Provide the [x, y] coordinate of the cell's center where the given text is located.  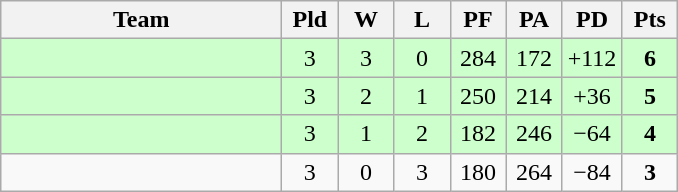
−64 [592, 134]
5 [650, 96]
Pts [650, 20]
4 [650, 134]
250 [478, 96]
W [366, 20]
PF [478, 20]
−84 [592, 172]
246 [534, 134]
PA [534, 20]
PD [592, 20]
284 [478, 58]
180 [478, 172]
+36 [592, 96]
L [422, 20]
+112 [592, 58]
172 [534, 58]
Team [142, 20]
264 [534, 172]
214 [534, 96]
182 [478, 134]
Pld [310, 20]
6 [650, 58]
